Scan for the cell matching the given text and deliver its [X, Y] coordinate at center. 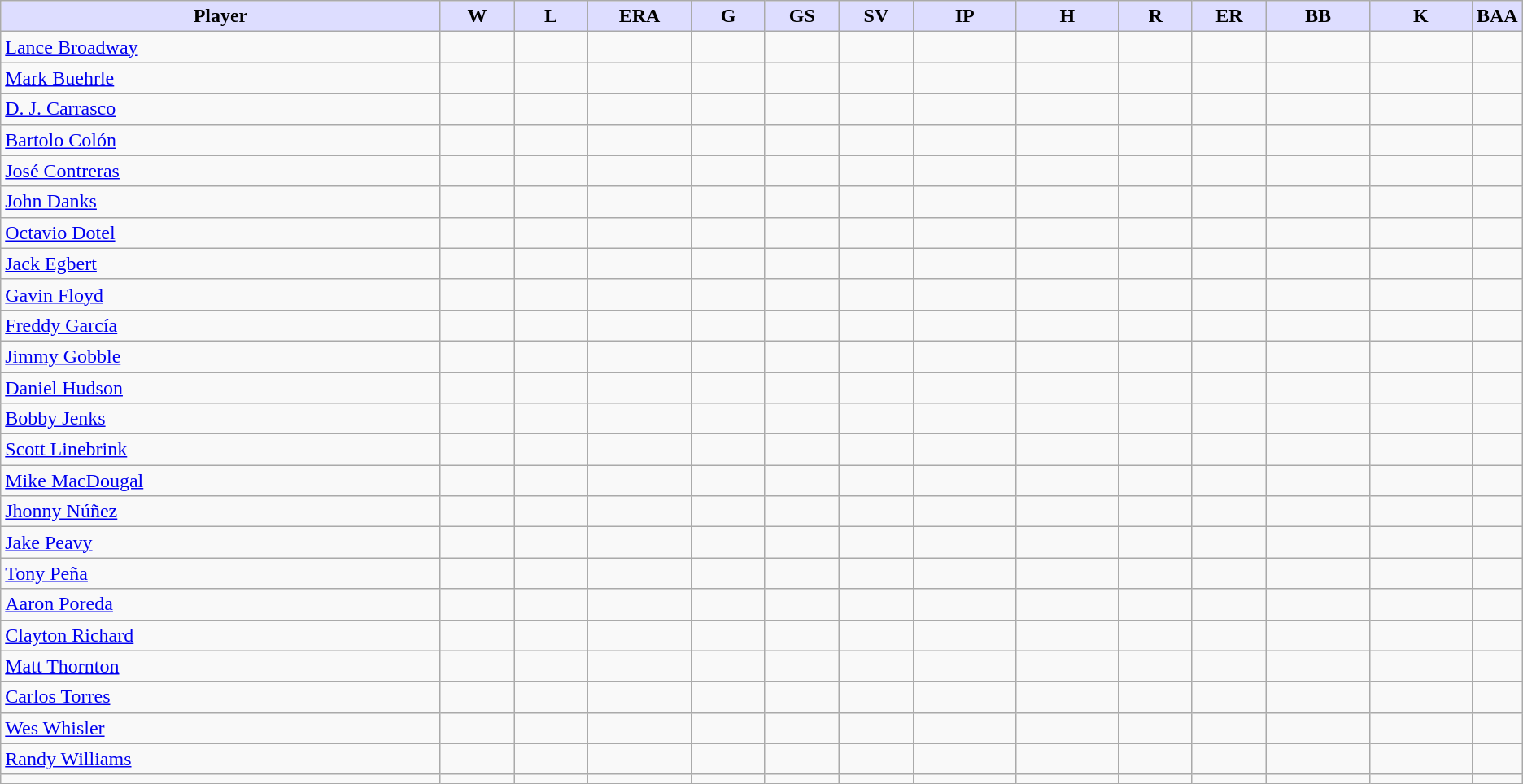
Freddy García [220, 325]
IP [964, 16]
Clayton Richard [220, 635]
Carlos Torres [220, 697]
ER [1228, 16]
Matt Thornton [220, 666]
Jimmy Gobble [220, 356]
K [1420, 16]
Octavio Dotel [220, 233]
R [1155, 16]
Bobby Jenks [220, 419]
Tony Peña [220, 573]
BB [1318, 16]
José Contreras [220, 171]
Aaron Poreda [220, 604]
H [1067, 16]
Player [220, 16]
G [728, 16]
Randy Williams [220, 759]
Scott Linebrink [220, 450]
ERA [639, 16]
Mark Buehrle [220, 78]
Gavin Floyd [220, 294]
Jake Peavy [220, 542]
W [477, 16]
D. J. Carrasco [220, 109]
Jhonny Núñez [220, 512]
Lance Broadway [220, 47]
GS [802, 16]
BAA [1497, 16]
Jack Egbert [220, 264]
Wes Whisler [220, 728]
Bartolo Colón [220, 140]
Daniel Hudson [220, 388]
SV [875, 16]
John Danks [220, 202]
L [551, 16]
Mike MacDougal [220, 481]
